Provide the (x, y) coordinate of the cell's center where the given text is located.  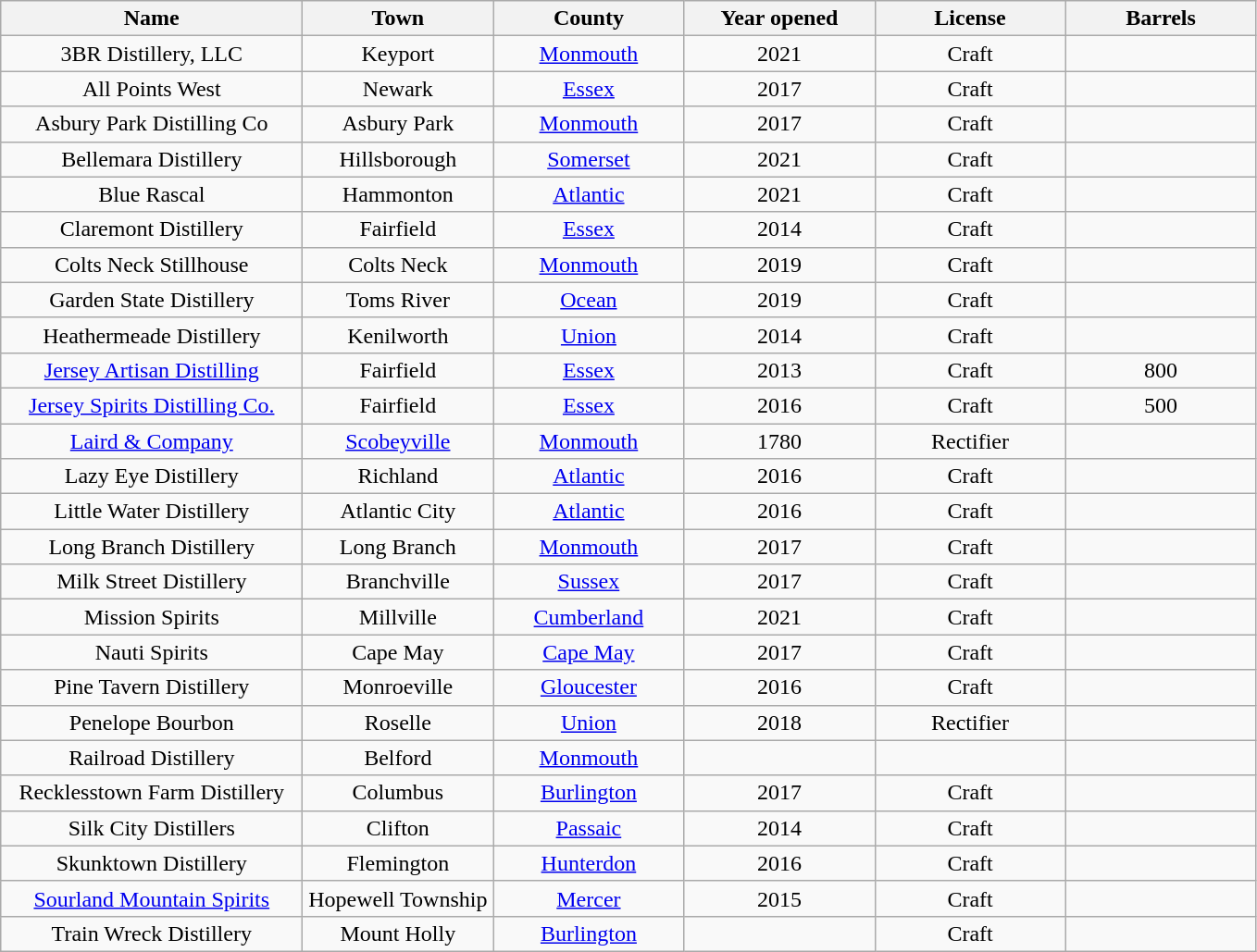
Colts Neck Stillhouse (152, 265)
Somerset (589, 159)
2018 (779, 723)
2015 (779, 898)
Keyport (398, 54)
Claremont Distillery (152, 229)
Milk Street Distillery (152, 582)
Scobeyville (398, 441)
Mount Holly (398, 933)
Ocean (589, 300)
Atlantic City (398, 512)
Newark (398, 89)
Train Wreck Distillery (152, 933)
Town (398, 19)
Long Branch (398, 547)
Railroad Distillery (152, 758)
Roselle (398, 723)
Kenilworth (398, 335)
Asbury Park Distilling Co (152, 124)
Garden State Distillery (152, 300)
Cumberland (589, 617)
License (970, 19)
Belford (398, 758)
Toms River (398, 300)
Sussex (589, 582)
Hopewell Township (398, 898)
2013 (779, 370)
Branchville (398, 582)
Monroeville (398, 687)
Gloucester (589, 687)
Jersey Artisan Distilling (152, 370)
Laird & Company (152, 441)
Little Water Distillery (152, 512)
Barrels (1161, 19)
County (589, 19)
Asbury Park (398, 124)
Year opened (779, 19)
Sourland Mountain Spirits (152, 898)
Mission Spirits (152, 617)
Penelope Bourbon (152, 723)
500 (1161, 405)
Bellemara Distillery (152, 159)
Hillsborough (398, 159)
Jersey Spirits Distilling Co. (152, 405)
Mercer (589, 898)
Hunterdon (589, 863)
Flemington (398, 863)
1780 (779, 441)
Blue Rascal (152, 194)
Skunktown Distillery (152, 863)
Richland (398, 476)
3BR Distillery, LLC (152, 54)
All Points West (152, 89)
Recklesstown Farm Distillery (152, 793)
Columbus (398, 793)
Passaic (589, 828)
Millville (398, 617)
Colts Neck (398, 265)
Clifton (398, 828)
Pine Tavern Distillery (152, 687)
Name (152, 19)
Long Branch Distillery (152, 547)
800 (1161, 370)
Hammonton (398, 194)
Heathermeade Distillery (152, 335)
Nauti Spirits (152, 652)
Silk City Distillers (152, 828)
Lazy Eye Distillery (152, 476)
